Identify which cell holds the provided text, then report its [x, y] central coordinate. 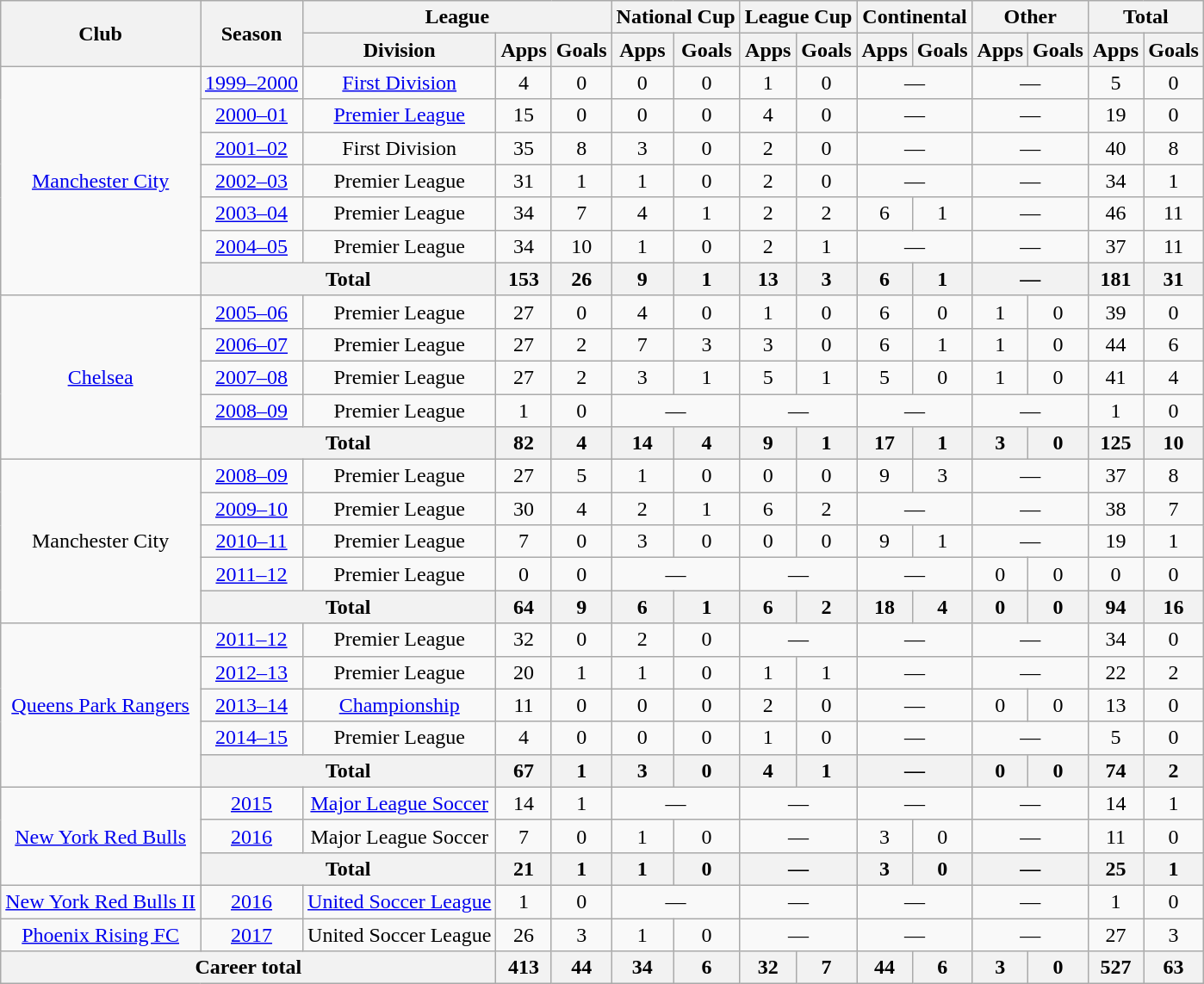
National Cup [675, 17]
2005–06 [251, 312]
20 [524, 672]
Phoenix Rising FC [101, 934]
Other [1030, 17]
17 [884, 443]
22 [1115, 672]
413 [524, 968]
46 [1115, 214]
67 [524, 770]
2012–13 [251, 672]
2003–04 [251, 214]
Career total [248, 968]
21 [524, 869]
63 [1174, 968]
New York Red Bulls II [101, 901]
2006–07 [251, 344]
2009–10 [251, 509]
82 [524, 443]
Season [251, 34]
Division [400, 50]
2013–14 [251, 705]
Championship [400, 705]
74 [1115, 770]
2004–05 [251, 246]
18 [884, 607]
2002–03 [251, 181]
30 [524, 509]
35 [524, 148]
41 [1115, 377]
Chelsea [101, 377]
39 [1115, 312]
2000–01 [251, 115]
2001–02 [251, 148]
New York Red Bulls [101, 836]
181 [1115, 279]
2014–15 [251, 738]
League Cup [798, 17]
38 [1115, 509]
2015 [251, 803]
Club [101, 34]
Continental [915, 17]
2007–08 [251, 377]
2017 [251, 934]
94 [1115, 607]
40 [1115, 148]
64 [524, 607]
2010–11 [251, 542]
1999–2000 [251, 83]
Queens Park Rangers [101, 705]
25 [1115, 869]
15 [524, 115]
League [457, 17]
527 [1115, 968]
16 [1174, 607]
153 [524, 279]
125 [1115, 443]
